Determine the (X, Y) coordinate at the center of the cell enclosing the given text.  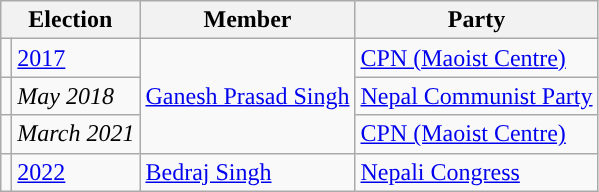
Nepali Congress (476, 172)
Ganesh Prasad Singh (248, 96)
Member (248, 20)
Party (476, 20)
Nepal Communist Party (476, 96)
Bedraj Singh (248, 172)
May 2018 (76, 96)
March 2021 (76, 134)
2022 (76, 172)
2017 (76, 58)
Election (70, 20)
